Output the (X, Y) coordinate of the center of the cell containing the given text.  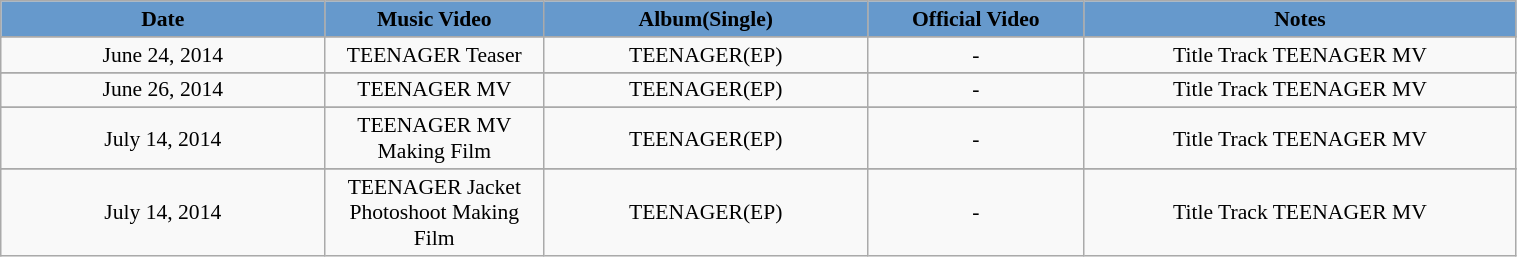
Date (163, 19)
June 24, 2014 (163, 55)
TEENAGER MV (434, 90)
June 26, 2014 (163, 90)
Album(Single) (706, 19)
TEENAGER Jacket Photoshoot Making Film (434, 212)
TEENAGER Teaser (434, 55)
Official Video (976, 19)
Music Video (434, 19)
TEENAGER MV Making Film (434, 138)
Notes (1300, 19)
